Pinpoint the cell where the given text exists, returning its [x, y] midpoint coordinate. 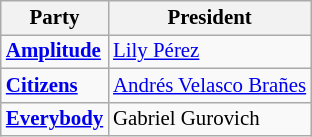
Lily Pérez [210, 51]
Amplitude [54, 51]
Party [54, 18]
Gabriel Gurovich [210, 119]
Andrés Velasco Brañes [210, 85]
Everybody [54, 119]
Citizens [54, 85]
President [210, 18]
